Detect which cell encompasses the target text, then output its (x, y) center coordinate. 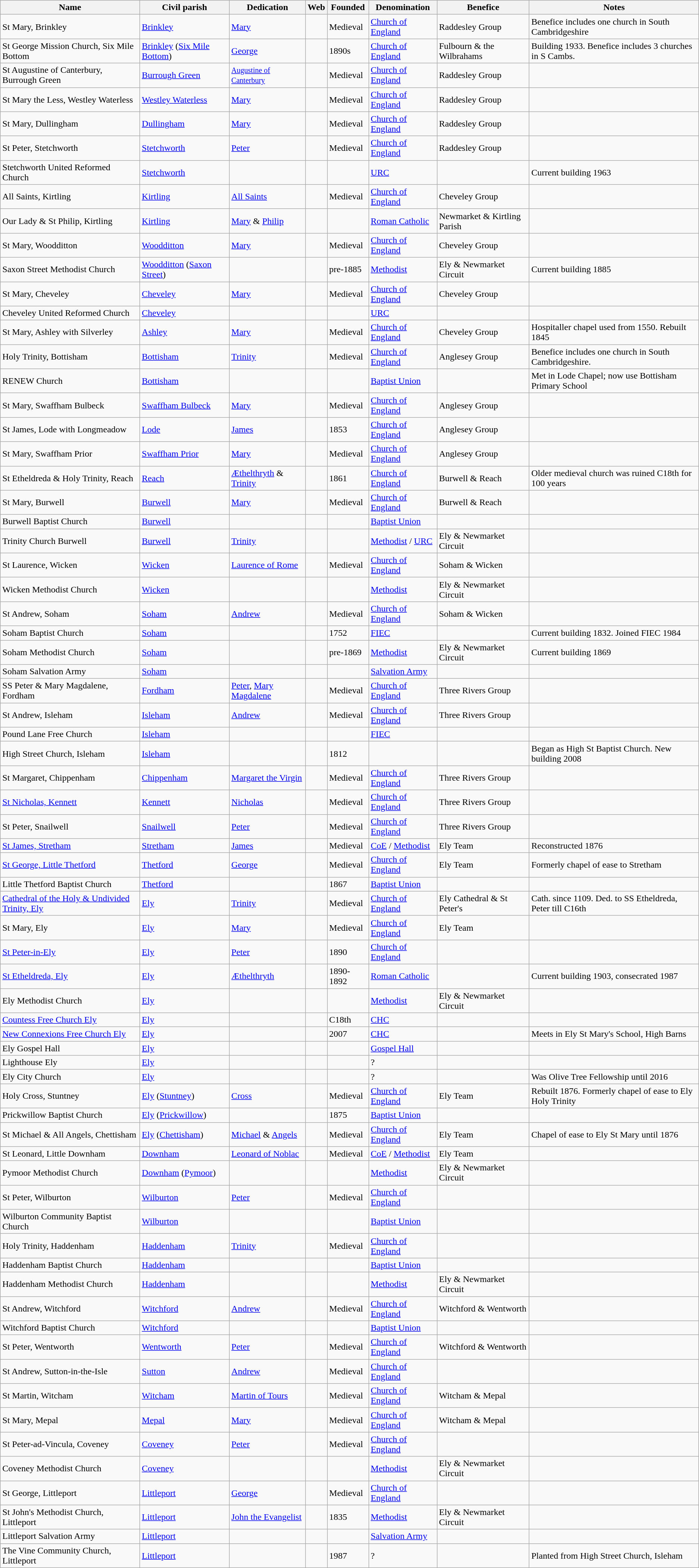
Methodist / URC (403, 541)
Cath. since 1109. Ded. to SS Etheldreda, Peter till C16th (614, 903)
Prickwillow Baptist Church (70, 1115)
Woodditton (184, 245)
Leonard of Noblac (267, 1154)
1867 (348, 884)
Building 1933. Benefice includes 3 churches in S Cambs. (614, 51)
RENEW Church (70, 381)
Wicken Methodist Church (70, 589)
Current building 1885 (614, 270)
Fulbourn & the Wilbrahams (483, 51)
Littleport Salvation Army (70, 1536)
Reconstructed 1876 (614, 846)
Witchford Baptist Church (70, 1328)
St Mary, Burwell (70, 503)
Laurence of Rome (267, 565)
John the Evangelist (267, 1517)
Ely City Church (70, 1077)
Stetchworth United Reformed Church (70, 172)
St Leonard, Little Downham (70, 1154)
Snailwell (184, 827)
Dullingham (184, 124)
Formerly chapel of ease to Stretham (614, 865)
Ely Gospel Hall (70, 1048)
Ely (Stuntney) (184, 1096)
Denomination (403, 7)
Newmarket & Kirtling Parish (483, 221)
Current building 1963 (614, 172)
Hospitaller chapel used from 1550. Rebuilt 1845 (614, 332)
St Mary, Mepal (70, 1420)
Augustine of Canterbury (267, 75)
Nicholas (267, 802)
Lighthouse Ely (70, 1063)
St Mary, Swaffham Prior (70, 454)
Current building 1903, consecrated 1987 (614, 976)
Swaffham Bulbeck (184, 405)
St Mary, Ashley with Silverley (70, 332)
St Martin, Witcham (70, 1396)
Sutton (184, 1372)
St Peter, Stetchworth (70, 148)
Ely Cathedral & St Peter's (483, 903)
Martin of Tours (267, 1396)
C18th (348, 1020)
Began as High St Baptist Church. New building 2008 (614, 753)
Burrough Green (184, 75)
Æthelthryth (267, 976)
Older medieval church was ruined C18th for 100 years (614, 478)
St Augustine of Canterbury, Burrough Green (70, 75)
Dedication (267, 7)
Current building 1832. Joined FIEC 1984 (614, 633)
Rebuilt 1876. Formerly chapel of ease to Ely Holy Trinity (614, 1096)
St Peter, Wilburton (70, 1197)
All Saints (267, 196)
St Peter, Wentworth (70, 1347)
St Etheldreda, Ely (70, 976)
Kennett (184, 802)
Woodditton (Saxon Street) (184, 270)
1853 (348, 429)
Haddenham Baptist Church (70, 1265)
Ely (Prickwillow) (184, 1115)
Mary & Philip (267, 221)
Cross (267, 1096)
Cathedral of the Holy & Undivided Trinity, Ely (70, 903)
Michael & Angels (267, 1134)
1875 (348, 1115)
Founded (348, 7)
Witcham (184, 1396)
2007 (348, 1034)
Gospel Hall (403, 1048)
Westley Waterless (184, 99)
St Peter-in-Ely (70, 952)
Pymoor Methodist Church (70, 1173)
St Etheldreda & Holy Trinity, Reach (70, 478)
Holy Cross, Stuntney (70, 1096)
St Peter-ad-Vincula, Coveney (70, 1444)
Holy Trinity, Bottisham (70, 357)
St George, Littleport (70, 1493)
New Connexions Free Church Ely (70, 1034)
Name (70, 7)
Chippenham (184, 778)
1752 (348, 633)
St Mary, Ely (70, 927)
Saxon Street Methodist Church (70, 270)
Haddenham Methodist Church (70, 1284)
Countess Free Church Ely (70, 1020)
1890s (348, 51)
Stretham (184, 846)
Peter, Mary Magdalene (267, 691)
St George, Little Thetford (70, 865)
1835 (348, 1517)
St James, Lode with Longmeadow (70, 429)
Ashley (184, 332)
Ely Methodist Church (70, 1001)
St Mary, Swaffham Bulbeck (70, 405)
Planted from High Street Church, Isleham (614, 1555)
St Andrew, Witchford (70, 1308)
St Mary, Cheveley (70, 293)
Soham Salvation Army (70, 672)
Downham (Pymoor) (184, 1173)
Wentworth (184, 1347)
St Nicholas, Kennett (70, 802)
St Laurence, Wicken (70, 565)
St Mary, Dullingham (70, 124)
All Saints, Kirtling (70, 196)
Ely (Chettisham) (184, 1134)
St Peter, Snailwell (70, 827)
St Mary, Woodditton (70, 245)
St Andrew, Isleham (70, 715)
1861 (348, 478)
St James, Stretham (70, 846)
1987 (348, 1555)
pre-1869 (348, 652)
1890-1892 (348, 976)
St Margaret, Chippenham (70, 778)
Met in Lode Chapel; now use Bottisham Primary School (614, 381)
Holy Trinity, Haddenham (70, 1245)
Little Thetford Baptist Church (70, 884)
Mepal (184, 1420)
Soham Baptist Church (70, 633)
St Mary the Less, Westley Waterless (70, 99)
Current building 1869 (614, 652)
High Street Church, Isleham (70, 753)
St Michael & All Angels, Chettisham (70, 1134)
Benefice (483, 7)
pre-1885 (348, 270)
1890 (348, 952)
Burwell Baptist Church (70, 522)
Benefice includes one church in South Cambridgeshire. (614, 357)
The Vine Community Church, Littleport (70, 1555)
St Andrew, Sutton-in-the-Isle (70, 1372)
Downham (184, 1154)
Lode (184, 429)
Margaret the Virgin (267, 778)
Wilburton Community Baptist Church (70, 1222)
Coveney Methodist Church (70, 1469)
Æthelthryth & Trinity (267, 478)
Meets in Ely St Mary's School, High Barns (614, 1034)
Chapel of ease to Ely St Mary until 1876 (614, 1134)
St Mary, Brinkley (70, 27)
Benefice includes one church in South Cambridgeshire (614, 27)
Our Lady & St Philip, Kirtling (70, 221)
1812 (348, 753)
Fordham (184, 691)
Cheveley United Reformed Church (70, 313)
Civil parish (184, 7)
Reach (184, 478)
Notes (614, 7)
St Andrew, Soham (70, 614)
St John's Methodist Church, Littleport (70, 1517)
Web (316, 7)
Trinity Church Burwell (70, 541)
Brinkley (184, 27)
SS Peter & Mary Magdalene, Fordham (70, 691)
Was Olive Tree Fellowship until 2016 (614, 1077)
Swaffham Prior (184, 454)
Brinkley (Six Mile Bottom) (184, 51)
Soham Methodist Church (70, 652)
St George Mission Church, Six Mile Bottom (70, 51)
Pound Lane Free Church (70, 734)
